Determine the [x, y] coordinate at the center of the cell enclosing the given text.  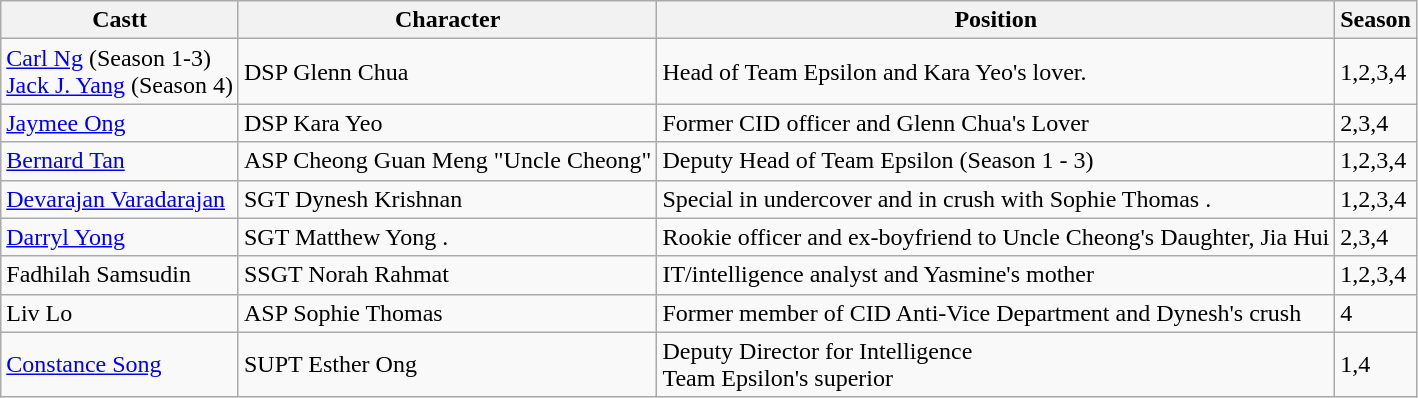
Deputy Head of Team Epsilon (Season 1 - 3) [996, 161]
Head of Team Epsilon and Kara Yeo's lover. [996, 72]
Former member of CID Anti-Vice Department and Dynesh's crush [996, 313]
Carl Ng (Season 1-3)Jack J. Yang (Season 4) [120, 72]
Darryl Yong [120, 237]
Fadhilah Samsudin [120, 275]
ASP Sophie Thomas [447, 313]
Position [996, 20]
IT/intelligence analyst and Yasmine's mother [996, 275]
Special in undercover and in crush with Sophie Thomas . [996, 199]
Rookie officer and ex-boyfriend to Uncle Cheong's Daughter, Jia Hui [996, 237]
DSP Glenn Chua [447, 72]
Devarajan Varadarajan [120, 199]
Deputy Director for IntelligenceTeam Epsilon's superior [996, 364]
SGT Matthew Yong . [447, 237]
ASP Cheong Guan Meng "Uncle Cheong" [447, 161]
DSP Kara Yeo [447, 123]
Jaymee Ong [120, 123]
Season [1376, 20]
Constance Song [120, 364]
SUPT Esther Ong [447, 364]
SSGT Norah Rahmat [447, 275]
Former CID officer and Glenn Chua's Lover [996, 123]
1,4 [1376, 364]
Bernard Tan [120, 161]
Castt [120, 20]
Liv Lo [120, 313]
Character [447, 20]
SGT Dynesh Krishnan [447, 199]
4 [1376, 313]
